Capture the cell that displays the provided text and extract its [x, y] central coordinate. 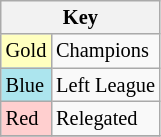
Champions [106, 51]
Gold [26, 51]
Key [80, 17]
Left League [106, 85]
Red [26, 118]
Relegated [106, 118]
Blue [26, 85]
